Locate the cell with the specified text and output its [x, y] center coordinate. 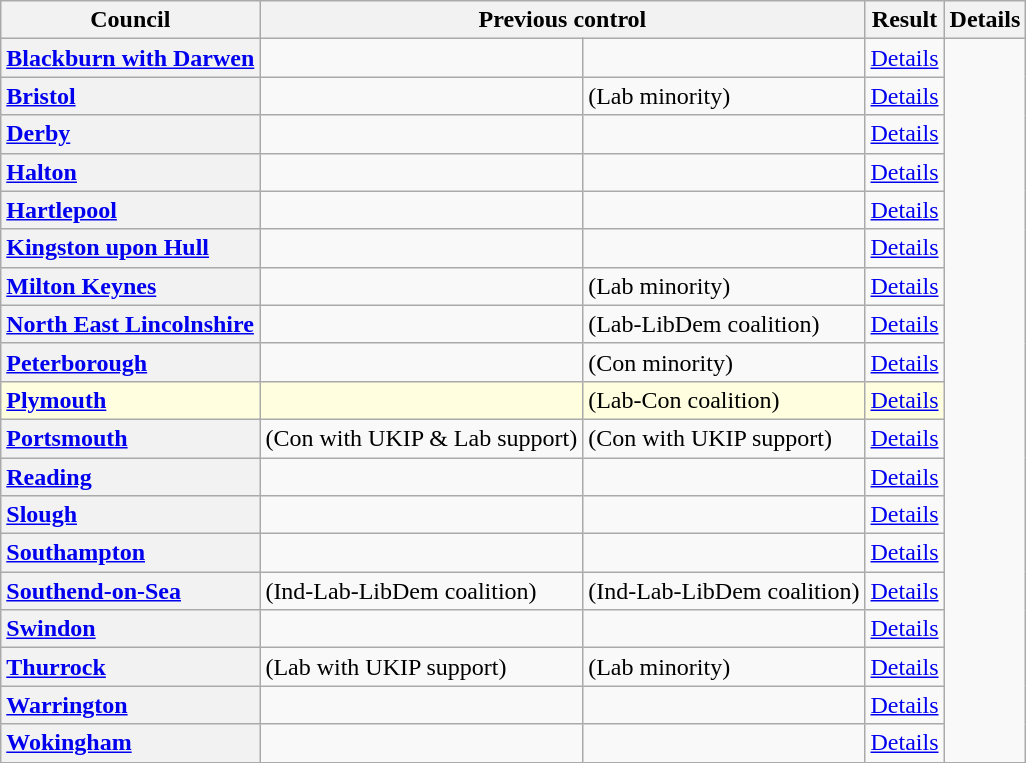
Reading [130, 477]
Slough [130, 515]
Peterborough [130, 362]
(Con with UKIP & Lab support) [422, 438]
Hartlepool [130, 210]
Bristol [130, 96]
(Lab-LibDem coalition) [724, 324]
Blackburn with Darwen [130, 58]
Thurrock [130, 667]
Milton Keynes [130, 286]
Wokingham [130, 743]
Halton [130, 172]
Result [904, 20]
Council [130, 20]
Portsmouth [130, 438]
Previous control [562, 20]
Southampton [130, 553]
(Lab with UKIP support) [422, 667]
Kingston upon Hull [130, 248]
(Con with UKIP support) [724, 438]
Warrington [130, 705]
(Con minority) [724, 362]
Derby [130, 134]
Southend-on-Sea [130, 591]
Swindon [130, 629]
Plymouth [130, 400]
(Lab-Con coalition) [724, 400]
North East Lincolnshire [130, 324]
